Output the [X, Y] coordinate of the center of the cell containing the given text.  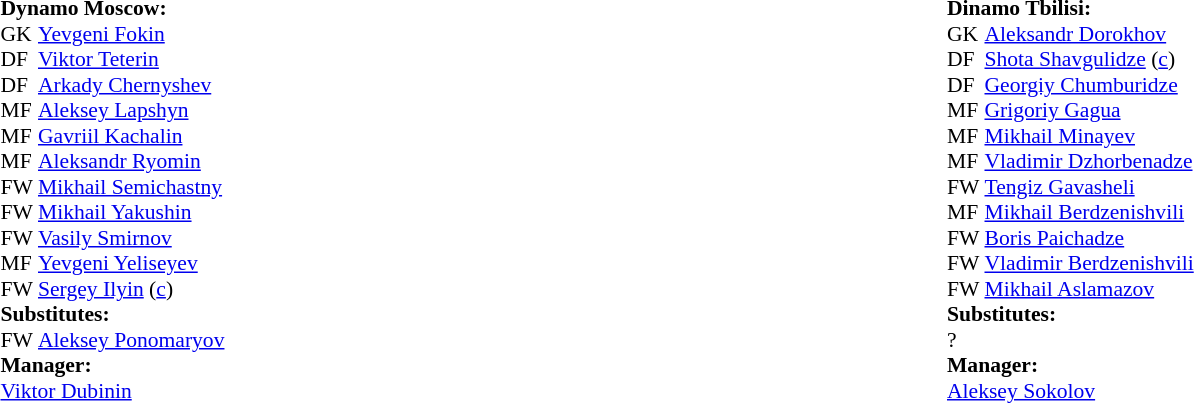
Yevgeni Fokin [131, 34]
Sergey Ilyin (c) [131, 289]
Georgiy Chumburidze [1088, 85]
Vladimir Dzhorbenadze [1088, 161]
Mikhail Aslamazov [1088, 289]
Aleksandr Ryomin [131, 161]
Mikhail Semichastny [131, 187]
Arkady Chernyshev [131, 85]
Shota Shavgulidze (c) [1088, 59]
Gavriil Kachalin [131, 136]
Viktor Teterin [131, 59]
Vladimir Berdzenishvili [1088, 263]
Mikhail Yakushin [131, 213]
Aleksey Ponomaryov [131, 340]
Aleksey Lapshyn [131, 111]
Tengiz Gavasheli [1088, 187]
Mikhail Minayev [1088, 136]
Aleksandr Dorokhov [1088, 34]
Boris Paichadze [1088, 238]
Yevgeni Yeliseyev [131, 263]
? [966, 340]
Mikhail Berdzenishvili [1088, 213]
Vasily Smirnov [131, 238]
Grigoriy Gagua [1088, 111]
